From the cell containing the given text, extract its center point as [x, y] coordinate. 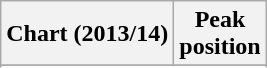
Peak position [220, 34]
Chart (2013/14) [88, 34]
